Provide the [X, Y] coordinate of the cell's center where the given text is located.  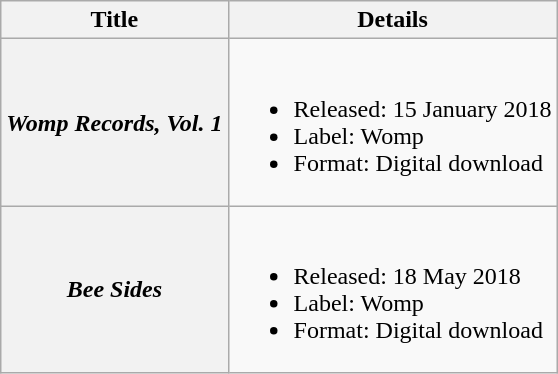
Title [114, 20]
Details [392, 20]
Released: 18 May 2018Label: WompFormat: Digital download [392, 290]
Womp Records, Vol. 1 [114, 122]
Released: 15 January 2018Label: WompFormat: Digital download [392, 122]
Bee Sides [114, 290]
